Determine the [x, y] coordinate at the center of the cell enclosing the given text.  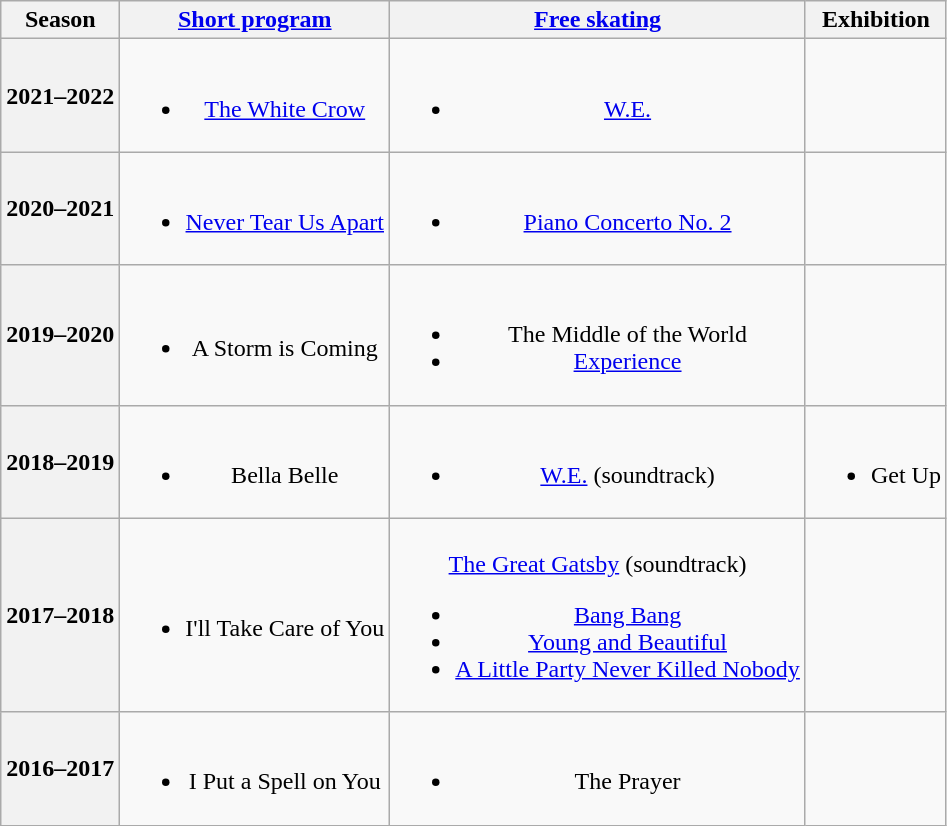
The Middle of the World Experience [598, 335]
The Prayer [598, 768]
Get Up [876, 462]
Never Tear Us Apart [255, 208]
2016–2017 [60, 768]
Short program [255, 20]
A Storm is Coming [255, 335]
2019–2020 [60, 335]
Season [60, 20]
W.E. (soundtrack) [598, 462]
I'll Take Care of You [255, 615]
Bella Belle [255, 462]
I Put a Spell on You [255, 768]
Free skating [598, 20]
2018–2019 [60, 462]
The White Crow [255, 96]
2020–2021 [60, 208]
Piano Concerto No. 2 [598, 208]
The Great Gatsby (soundtrack)Bang BangYoung and BeautifulA Little Party Never Killed Nobody [598, 615]
2017–2018 [60, 615]
2021–2022 [60, 96]
Exhibition [876, 20]
W.E. [598, 96]
